For the text-containing cell, return its midpoint in (x, y) coordinate format. 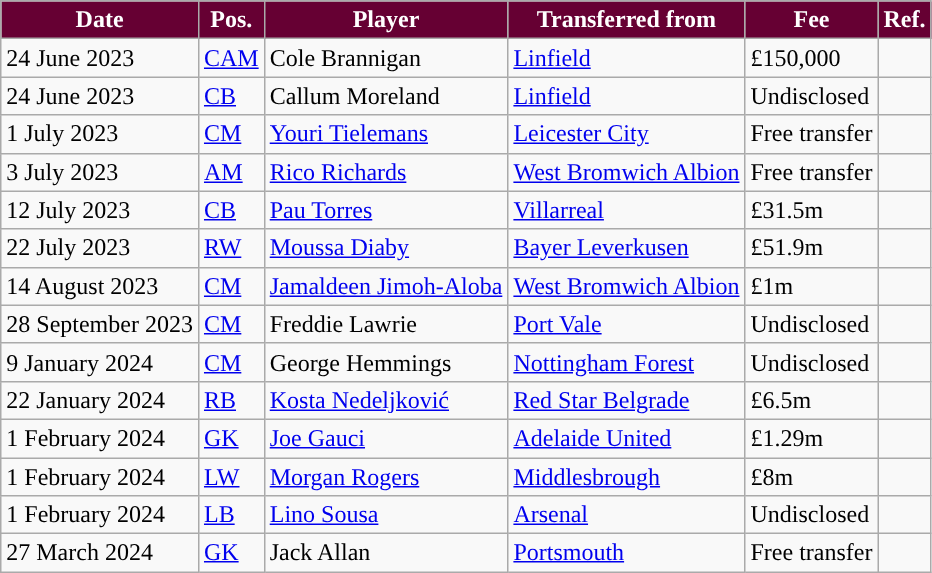
AM (231, 172)
Red Star Belgrade (626, 400)
9 January 2024 (100, 362)
Leicester City (626, 134)
Freddie Lawrie (386, 324)
Fee (812, 20)
£1m (812, 286)
Bayer Leverkusen (626, 248)
12 July 2023 (100, 210)
£51.9m (812, 248)
£31.5m (812, 210)
1 July 2023 (100, 134)
Pos. (231, 20)
Kosta Nedeljković (386, 400)
Pau Torres (386, 210)
£1.29m (812, 438)
Callum Moreland (386, 96)
CAM (231, 58)
LW (231, 477)
RW (231, 248)
Villarreal (626, 210)
Transferred from (626, 20)
Arsenal (626, 515)
Cole Brannigan (386, 58)
22 July 2023 (100, 248)
Date (100, 20)
Middlesbrough (626, 477)
Adelaide United (626, 438)
3 July 2023 (100, 172)
Ref. (904, 20)
Moussa Diaby (386, 248)
George Hemmings (386, 362)
Lino Sousa (386, 515)
14 August 2023 (100, 286)
Player (386, 20)
Port Vale (626, 324)
Portsmouth (626, 553)
Jack Allan (386, 553)
Jamaldeen Jimoh-Aloba (386, 286)
£150,000 (812, 58)
RB (231, 400)
Rico Richards (386, 172)
LB (231, 515)
Youri Tielemans (386, 134)
27 March 2024 (100, 553)
22 January 2024 (100, 400)
Morgan Rogers (386, 477)
£8m (812, 477)
Nottingham Forest (626, 362)
28 September 2023 (100, 324)
Joe Gauci (386, 438)
£6.5m (812, 400)
